Locate the cell with the specified text and output its [x, y] center coordinate. 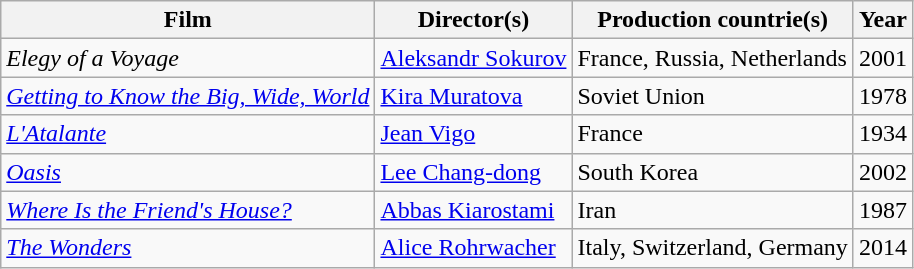
Alice Rohrwacher [474, 248]
Kira Muratova [474, 96]
Aleksandr Sokurov [474, 58]
Production countrie(s) [712, 20]
Year [882, 20]
Getting to Know the Big, Wide, World [188, 96]
Iran [712, 210]
2014 [882, 248]
L'Atalante [188, 134]
France [712, 134]
Film [188, 20]
Soviet Union [712, 96]
Director(s) [474, 20]
The Wonders [188, 248]
Jean Vigo [474, 134]
South Korea [712, 172]
1978 [882, 96]
France, Russia, Netherlands [712, 58]
2001 [882, 58]
Where Is the Friend's House? [188, 210]
Italy, Switzerland, Germany [712, 248]
Abbas Kiarostami [474, 210]
Lee Chang-dong [474, 172]
1934 [882, 134]
2002 [882, 172]
1987 [882, 210]
Oasis [188, 172]
Elegy of a Voyage [188, 58]
